For the text-containing cell, return its midpoint in [X, Y] coordinate format. 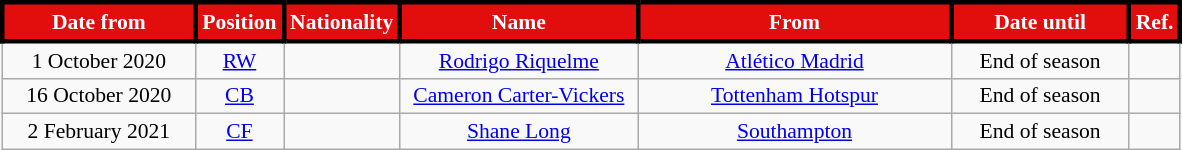
16 October 2020 [98, 96]
Shane Long [519, 132]
From [794, 22]
Cameron Carter-Vickers [519, 96]
Date from [98, 22]
Date until [1040, 22]
RW [239, 60]
CF [239, 132]
Rodrigo Riquelme [519, 60]
Atlético Madrid [794, 60]
Ref. [1154, 22]
Southampton [794, 132]
Position [239, 22]
Nationality [342, 22]
Tottenham Hotspur [794, 96]
2 February 2021 [98, 132]
Name [519, 22]
CB [239, 96]
1 October 2020 [98, 60]
